Find where the given text appears and provide that cell's center as [x, y] coordinate. 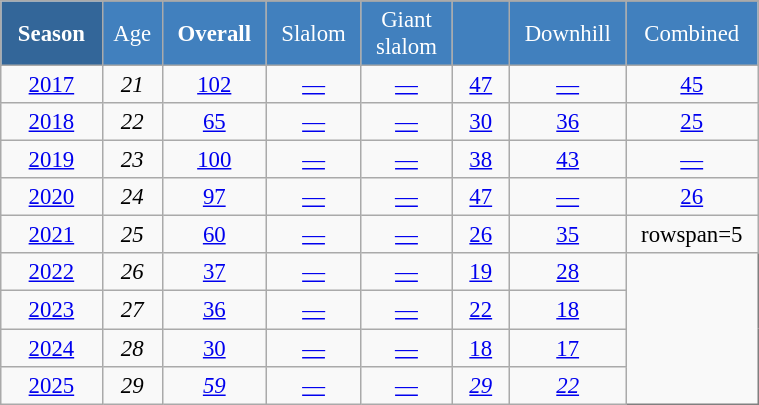
2017 [52, 85]
2021 [52, 235]
Season [52, 34]
2019 [52, 160]
43 [568, 160]
65 [214, 122]
97 [214, 197]
37 [214, 273]
60 [214, 235]
59 [214, 385]
2023 [52, 310]
Combined [692, 34]
27 [132, 310]
2024 [52, 348]
102 [214, 85]
Age [132, 34]
Overall [214, 34]
2020 [52, 197]
2025 [52, 385]
23 [132, 160]
19 [481, 273]
Slalom [314, 34]
2018 [52, 122]
45 [692, 85]
35 [568, 235]
2022 [52, 273]
Downhill [568, 34]
21 [132, 85]
38 [481, 160]
rowspan=5 [692, 235]
100 [214, 160]
17 [568, 348]
24 [132, 197]
Giantslalom [406, 34]
